Provide the (x, y) coordinate of the cell's center where the given text is located.  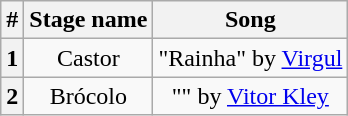
Stage name (88, 20)
Castor (88, 58)
Song (250, 20)
# (12, 20)
"" by Vitor Kley (250, 96)
1 (12, 58)
2 (12, 96)
Brócolo (88, 96)
"Rainha" by Virgul (250, 58)
